Locate the cell with the specified text and output its (X, Y) center coordinate. 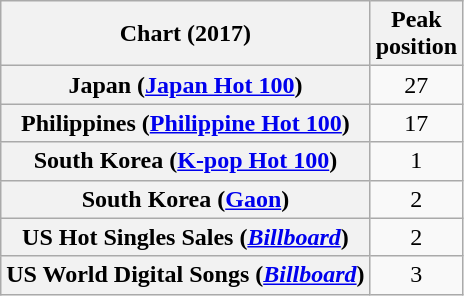
Japan (Japan Hot 100) (186, 85)
US Hot Singles Sales (Billboard) (186, 237)
Chart (2017) (186, 34)
Philippines (Philippine Hot 100) (186, 123)
17 (416, 123)
South Korea (K-pop Hot 100) (186, 161)
3 (416, 275)
US World Digital Songs (Billboard) (186, 275)
27 (416, 85)
1 (416, 161)
South Korea (Gaon) (186, 199)
Peakposition (416, 34)
